Locate the cell with the specified text and output its (x, y) center coordinate. 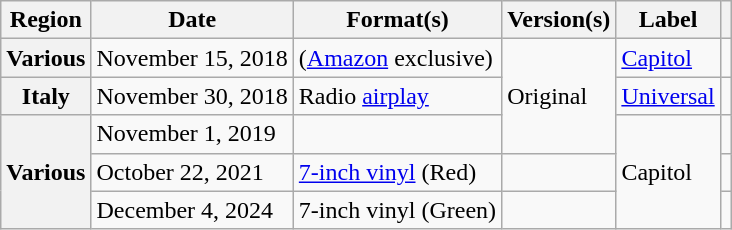
Date (192, 20)
December 4, 2024 (192, 210)
Format(s) (397, 20)
Region (46, 20)
Universal (668, 96)
November 30, 2018 (192, 96)
November 15, 2018 (192, 58)
Italy (46, 96)
Label (668, 20)
(Amazon exclusive) (397, 58)
7-inch vinyl (Green) (397, 210)
Original (559, 96)
Radio airplay (397, 96)
7-inch vinyl (Red) (397, 172)
November 1, 2019 (192, 134)
Version(s) (559, 20)
October 22, 2021 (192, 172)
